For the text-containing cell, return its midpoint in [x, y] coordinate format. 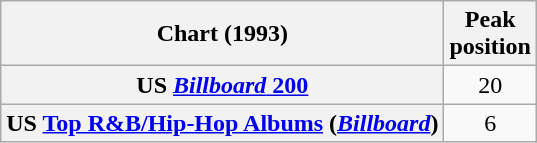
6 [490, 123]
US Top R&B/Hip-Hop Albums (Billboard) [222, 123]
20 [490, 85]
US Billboard 200 [222, 85]
Peak position [490, 34]
Chart (1993) [222, 34]
